Detect which cell encompasses the target text, then output its [X, Y] center coordinate. 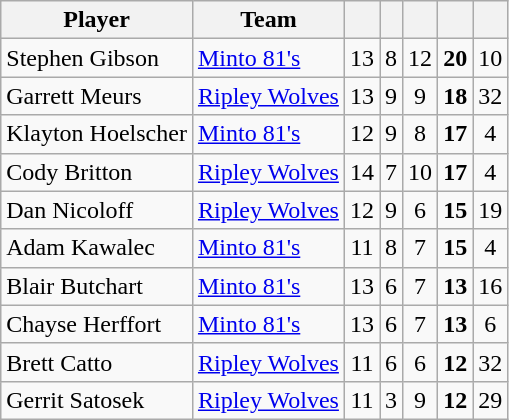
Chayse Herffort [97, 324]
Garrett Meurs [97, 96]
Team [268, 20]
16 [490, 286]
Cody Britton [97, 172]
Adam Kawalec [97, 248]
Brett Catto [97, 362]
14 [362, 172]
Dan Nicoloff [97, 210]
18 [456, 96]
29 [490, 400]
19 [490, 210]
Stephen Gibson [97, 58]
20 [456, 58]
Gerrit Satosek [97, 400]
Player [97, 20]
3 [392, 400]
Klayton Hoelscher [97, 134]
Blair Butchart [97, 286]
